Scan for the cell matching the given text and deliver its (x, y) coordinate at center. 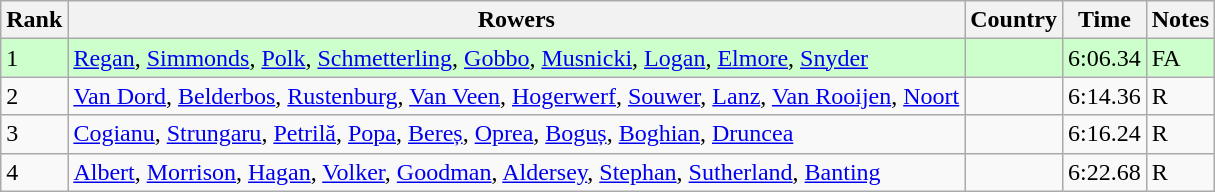
Cogianu, Strungaru, Petrilă, Popa, Bereș, Oprea, Boguș, Boghian, Druncea (516, 134)
Regan, Simmonds, Polk, Schmetterling, Gobbo, Musnicki, Logan, Elmore, Snyder (516, 58)
Time (1104, 20)
Van Dord, Belderbos, Rustenburg, Van Veen, Hogerwerf, Souwer, Lanz, Van Rooijen, Noort (516, 96)
Rank (34, 20)
3 (34, 134)
6:14.36 (1104, 96)
6:22.68 (1104, 172)
Country (1014, 20)
6:16.24 (1104, 134)
4 (34, 172)
Albert, Morrison, Hagan, Volker, Goodman, Aldersey, Stephan, Sutherland, Banting (516, 172)
1 (34, 58)
6:06.34 (1104, 58)
FA (1180, 58)
Notes (1180, 20)
2 (34, 96)
Rowers (516, 20)
